Return [X, Y] of the center of cell containing provided text 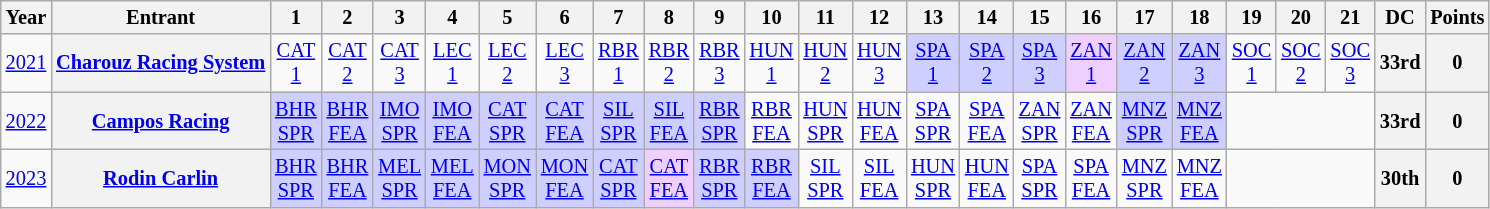
15 [1040, 17]
HUN2 [825, 63]
Points [1457, 17]
Rodin Carlin [160, 178]
LEC3 [564, 63]
2023 [26, 178]
20 [1300, 17]
RBR1 [618, 63]
6 [564, 17]
ZAN3 [1200, 63]
HUN1 [772, 63]
2021 [26, 63]
CAT1 [296, 63]
SOC2 [1300, 63]
DC [1400, 17]
SPA3 [1040, 63]
ZANSPR [1040, 121]
17 [1144, 17]
MELFEA [452, 178]
LEC1 [452, 63]
RBR2 [669, 63]
MONFEA [564, 178]
MONSPR [508, 178]
IMOSPR [400, 121]
ZANFEA [1091, 121]
CAT2 [348, 63]
Campos Racing [160, 121]
RBR3 [719, 63]
18 [1200, 17]
9 [719, 17]
21 [1350, 17]
7 [618, 17]
ZAN2 [1144, 63]
3 [400, 17]
5 [508, 17]
SOC3 [1350, 63]
30th [1400, 178]
Entrant [160, 17]
Year [26, 17]
14 [987, 17]
CAT3 [400, 63]
SPA2 [987, 63]
10 [772, 17]
LEC2 [508, 63]
12 [879, 17]
SOC1 [1252, 63]
HUN3 [879, 63]
8 [669, 17]
ZAN1 [1091, 63]
1 [296, 17]
2 [348, 17]
13 [933, 17]
11 [825, 17]
2022 [26, 121]
16 [1091, 17]
4 [452, 17]
Charouz Racing System [160, 63]
IMOFEA [452, 121]
SPA1 [933, 63]
MELSPR [400, 178]
19 [1252, 17]
